Find where the given text appears and provide that cell's center as (X, Y) coordinate. 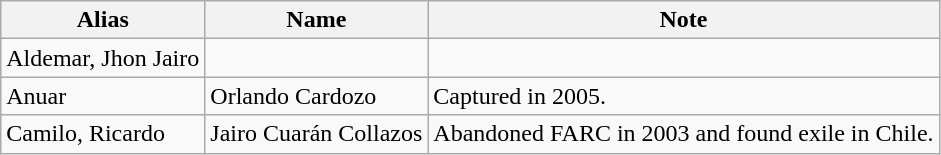
Jairo Cuarán Collazos (316, 134)
Abandoned FARC in 2003 and found exile in Chile. (684, 134)
Anuar (103, 96)
Captured in 2005. (684, 96)
Note (684, 20)
Name (316, 20)
Aldemar, Jhon Jairo (103, 58)
Camilo, Ricardo (103, 134)
Alias (103, 20)
Orlando Cardozo (316, 96)
